For the text-containing cell, return its midpoint in [x, y] coordinate format. 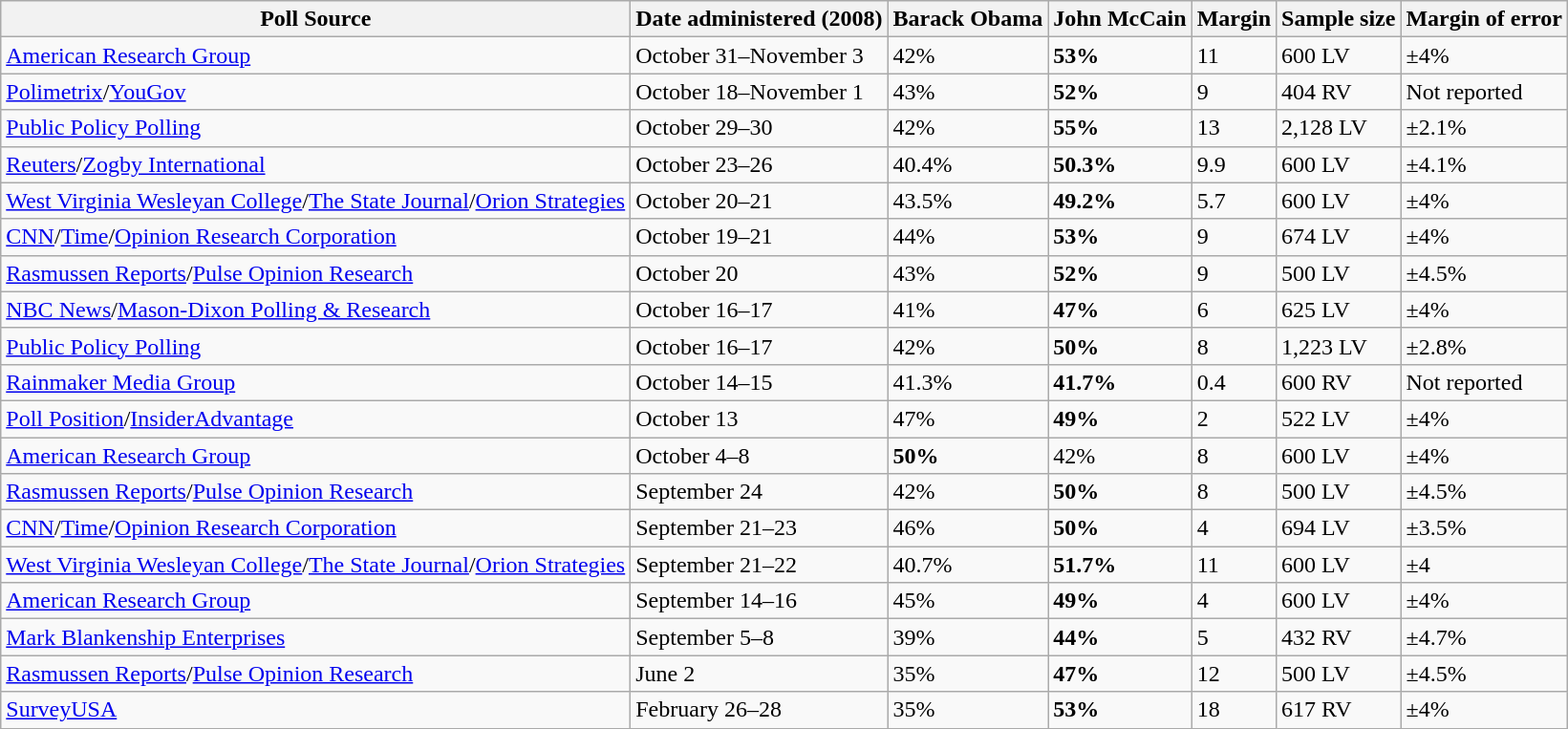
±3.5% [1485, 528]
NBC News/Mason-Dixon Polling & Research [315, 310]
Poll Source [315, 19]
±4.1% [1485, 164]
522 LV [1339, 418]
Reuters/Zogby International [315, 164]
6 [1234, 310]
39% [968, 637]
41.7% [1120, 382]
October 13 [759, 418]
October 29–30 [759, 128]
September 21–23 [759, 528]
625 LV [1339, 310]
Sample size [1339, 19]
October 20 [759, 273]
Margin [1234, 19]
John McCain [1120, 19]
October 19–21 [759, 237]
October 23–26 [759, 164]
617 RV [1339, 710]
Polimetrix/YouGov [315, 92]
±2.8% [1485, 346]
9.9 [1234, 164]
Barack Obama [968, 19]
September 21–22 [759, 565]
600 RV [1339, 382]
45% [968, 601]
694 LV [1339, 528]
±2.1% [1485, 128]
February 26–28 [759, 710]
40.7% [968, 565]
5.7 [1234, 201]
49.2% [1120, 201]
12 [1234, 674]
October 31–November 3 [759, 55]
1,223 LV [1339, 346]
October 20–21 [759, 201]
41.3% [968, 382]
43.5% [968, 201]
55% [1120, 128]
0.4 [1234, 382]
Rainmaker Media Group [315, 382]
±4 [1485, 565]
±4.7% [1485, 637]
5 [1234, 637]
41% [968, 310]
404 RV [1339, 92]
674 LV [1339, 237]
SurveyUSA [315, 710]
13 [1234, 128]
October 14–15 [759, 382]
40.4% [968, 164]
2,128 LV [1339, 128]
September 14–16 [759, 601]
50.3% [1120, 164]
Date administered (2008) [759, 19]
51.7% [1120, 565]
Mark Blankenship Enterprises [315, 637]
September 5–8 [759, 637]
June 2 [759, 674]
Poll Position/InsiderAdvantage [315, 418]
October 4–8 [759, 456]
46% [968, 528]
18 [1234, 710]
2 [1234, 418]
September 24 [759, 492]
October 18–November 1 [759, 92]
432 RV [1339, 637]
Margin of error [1485, 19]
